Capture the cell that displays the provided text and extract its [x, y] central coordinate. 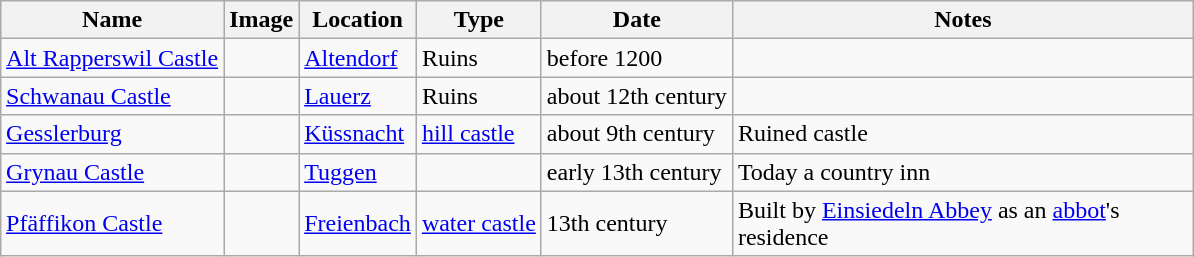
Gesslerburg [112, 134]
Schwanau Castle [112, 96]
Ruined castle [962, 134]
Location [358, 20]
Grynau Castle [112, 172]
13th century [636, 224]
Name [112, 20]
Freienbach [358, 224]
Date [636, 20]
hill castle [478, 134]
Tuggen [358, 172]
Alt Rapperswil Castle [112, 58]
Image [262, 20]
Altendorf [358, 58]
Built by Einsiedeln Abbey as an abbot's residence [962, 224]
Type [478, 20]
about 12th century [636, 96]
before 1200 [636, 58]
Notes [962, 20]
early 13th century [636, 172]
Küssnacht [358, 134]
Pfäffikon Castle [112, 224]
about 9th century [636, 134]
water castle [478, 224]
Today a country inn [962, 172]
Lauerz [358, 96]
